Return [X, Y] of the center of cell containing provided text 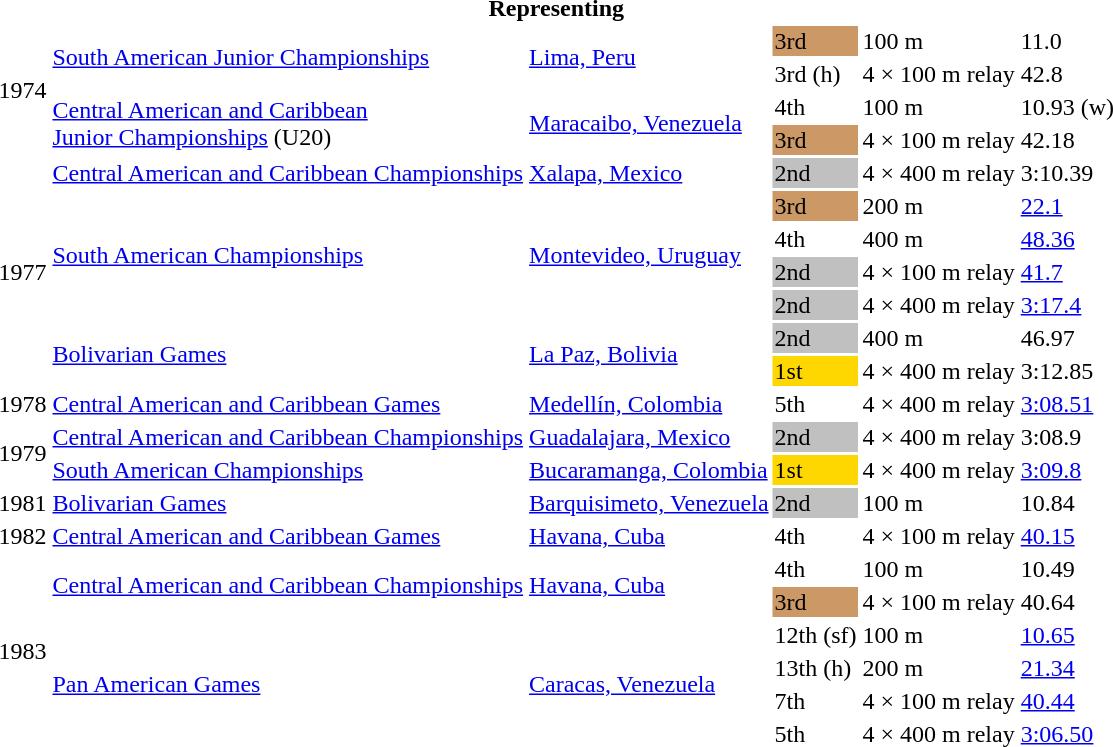
La Paz, Bolivia [649, 354]
7th [816, 701]
Guadalajara, Mexico [649, 437]
Lima, Peru [649, 58]
Maracaibo, Venezuela [649, 124]
South American Junior Championships [288, 58]
Montevideo, Uruguay [649, 256]
12th (sf) [816, 635]
Barquisimeto, Venezuela [649, 503]
13th (h) [816, 668]
Central American and CaribbeanJunior Championships (U20) [288, 124]
Xalapa, Mexico [649, 173]
Medellín, Colombia [649, 404]
5th [816, 404]
Bucaramanga, Colombia [649, 470]
3rd (h) [816, 74]
